Return [x, y] of the center of cell containing provided text 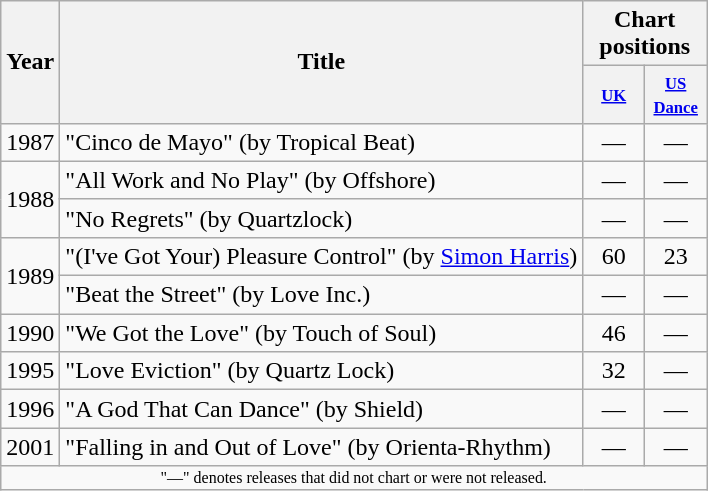
"Beat the Street" (by Love Inc.) [322, 295]
Title [322, 62]
US Dance [676, 94]
1988 [30, 199]
"Cinco de Mayo" (by Tropical Beat) [322, 142]
"We Got the Love" (by Touch of Soul) [322, 333]
1989 [30, 275]
"A God That Can Dance" (by Shield) [322, 409]
60 [614, 256]
1990 [30, 333]
1987 [30, 142]
46 [614, 333]
UK [614, 94]
1996 [30, 409]
"—" denotes releases that did not chart or were not released. [354, 478]
2001 [30, 447]
32 [614, 371]
"Love Eviction" (by Quartz Lock) [322, 371]
1995 [30, 371]
"No Regrets" (by Quartzlock) [322, 218]
"All Work and No Play" (by Offshore) [322, 180]
Year [30, 62]
23 [676, 256]
"(I've Got Your) Pleasure Control" (by Simon Harris) [322, 256]
Chart positions [645, 34]
"Falling in and Out of Love" (by Orienta-Rhythm) [322, 447]
